Determine the (x, y) coordinate at the center of the cell enclosing the given text.  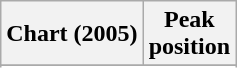
Peakposition (189, 34)
Chart (2005) (72, 34)
